Return (x, y) of the center of cell containing provided text 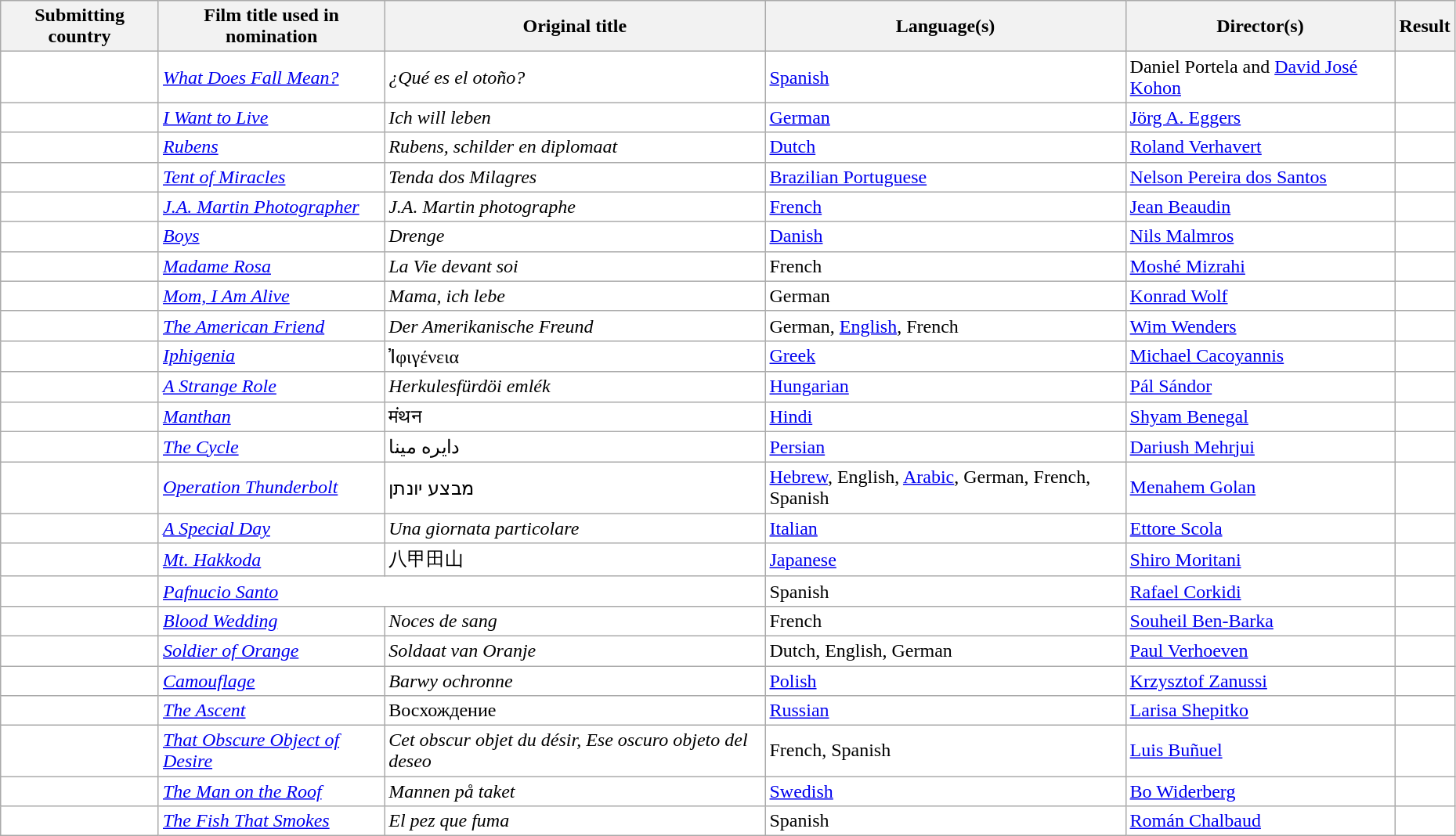
Nils Malmros (1260, 236)
دايره مينا (575, 447)
Danish (945, 236)
Submitting country (80, 27)
Ἰφιγένεια (575, 356)
Iphigenia (271, 356)
Camouflage (271, 680)
Dutch (945, 147)
Krzysztof Zanussi (1260, 680)
Soldaat van Oranje (575, 650)
Manthan (271, 416)
Boys (271, 236)
Italian (945, 528)
Language(s) (945, 27)
Menahem Golan (1260, 488)
A Strange Role (271, 387)
Der Amerikanische Freund (575, 326)
Dariush Mehrjui (1260, 447)
French, Spanish (945, 751)
Rubens (271, 147)
The Cycle (271, 447)
Mama, ich lebe (575, 296)
Result (1425, 27)
Tenda dos Milagres (575, 177)
Dutch, English, German (945, 650)
Moshé Mizrahi (1260, 266)
Bo Widerberg (1260, 791)
Paul Verhoeven (1260, 650)
Mannen på taket (575, 791)
That Obscure Object of Desire (271, 751)
Ich will leben (575, 117)
Hungarian (945, 387)
Greek (945, 356)
A Special Day (271, 528)
Mt. Hakkoda (271, 560)
Shiro Moritani (1260, 560)
Восхождение (575, 711)
Jean Beaudin (1260, 207)
What Does Fall Mean? (271, 77)
Noces de sang (575, 621)
Director(s) (1260, 27)
Barwy ochronne (575, 680)
Pafnucio Santo (462, 591)
The Ascent (271, 711)
Rubens, schilder en diplomaat (575, 147)
Nelson Pereira dos Santos (1260, 177)
Daniel Portela and David José Kohon (1260, 77)
La Vie devant soi (575, 266)
Una giornata particolare (575, 528)
Michael Cacoyannis (1260, 356)
Larisa Shepitko (1260, 711)
J.A. Martin photographe (575, 207)
Persian (945, 447)
八甲田山 (575, 560)
J.A. Martin Photographer (271, 207)
מבצע יונתן (575, 488)
Film title used in nomination (271, 27)
Brazilian Portuguese (945, 177)
The Man on the Roof (271, 791)
मंथन (575, 416)
The American Friend (271, 326)
Drenge (575, 236)
Madame Rosa (271, 266)
El pez que fuma (575, 821)
¿Qué es el otoño? (575, 77)
Russian (945, 711)
Tent of Miracles (271, 177)
Operation Thunderbolt (271, 488)
Japanese (945, 560)
Blood Wedding (271, 621)
Roland Verhavert (1260, 147)
Original title (575, 27)
Shyam Benegal (1260, 416)
Pál Sándor (1260, 387)
Rafael Corkidi (1260, 591)
Souheil Ben-Barka (1260, 621)
Mom, I Am Alive (271, 296)
Herkulesfürdöi emlék (575, 387)
Román Chalbaud (1260, 821)
German, English, French (945, 326)
Wim Wenders (1260, 326)
Hindi (945, 416)
Luis Buñuel (1260, 751)
Swedish (945, 791)
Cet obscur objet du désir, Ese oscuro objeto del deseo (575, 751)
I Want to Live (271, 117)
Hebrew, English, Arabic, German, French, Spanish (945, 488)
Ettore Scola (1260, 528)
Konrad Wolf (1260, 296)
Soldier of Orange (271, 650)
The Fish That Smokes (271, 821)
Jörg A. Eggers (1260, 117)
Polish (945, 680)
